Search for the cell housing the specified text and yield its [X, Y] center coordinate. 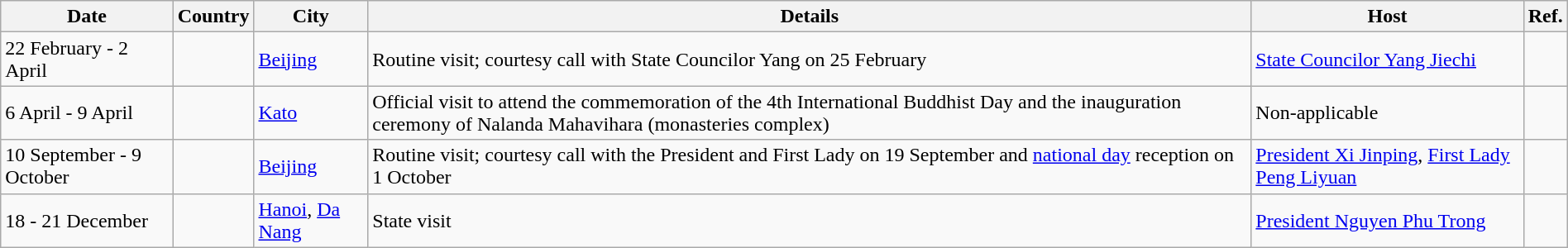
Hanoi, Da Nang [311, 220]
18 - 21 December [87, 220]
President Xi Jinping, First Lady Peng Liyuan [1388, 167]
22 February - 2 April [87, 60]
Ref. [1545, 17]
Details [810, 17]
10 September - 9 October [87, 167]
Date [87, 17]
Country [213, 17]
City [311, 17]
6 April - 9 April [87, 112]
Non-applicable [1388, 112]
State Councilor Yang Jiechi [1388, 60]
President Nguyen Phu Trong [1388, 220]
State visit [810, 220]
Routine visit; courtesy call with the President and First Lady on 19 September and national day reception on 1 October [810, 167]
Host [1388, 17]
Routine visit; courtesy call with State Councilor Yang on 25 February [810, 60]
Kato [311, 112]
